Find where the given text appears and provide that cell's center as (x, y) coordinate. 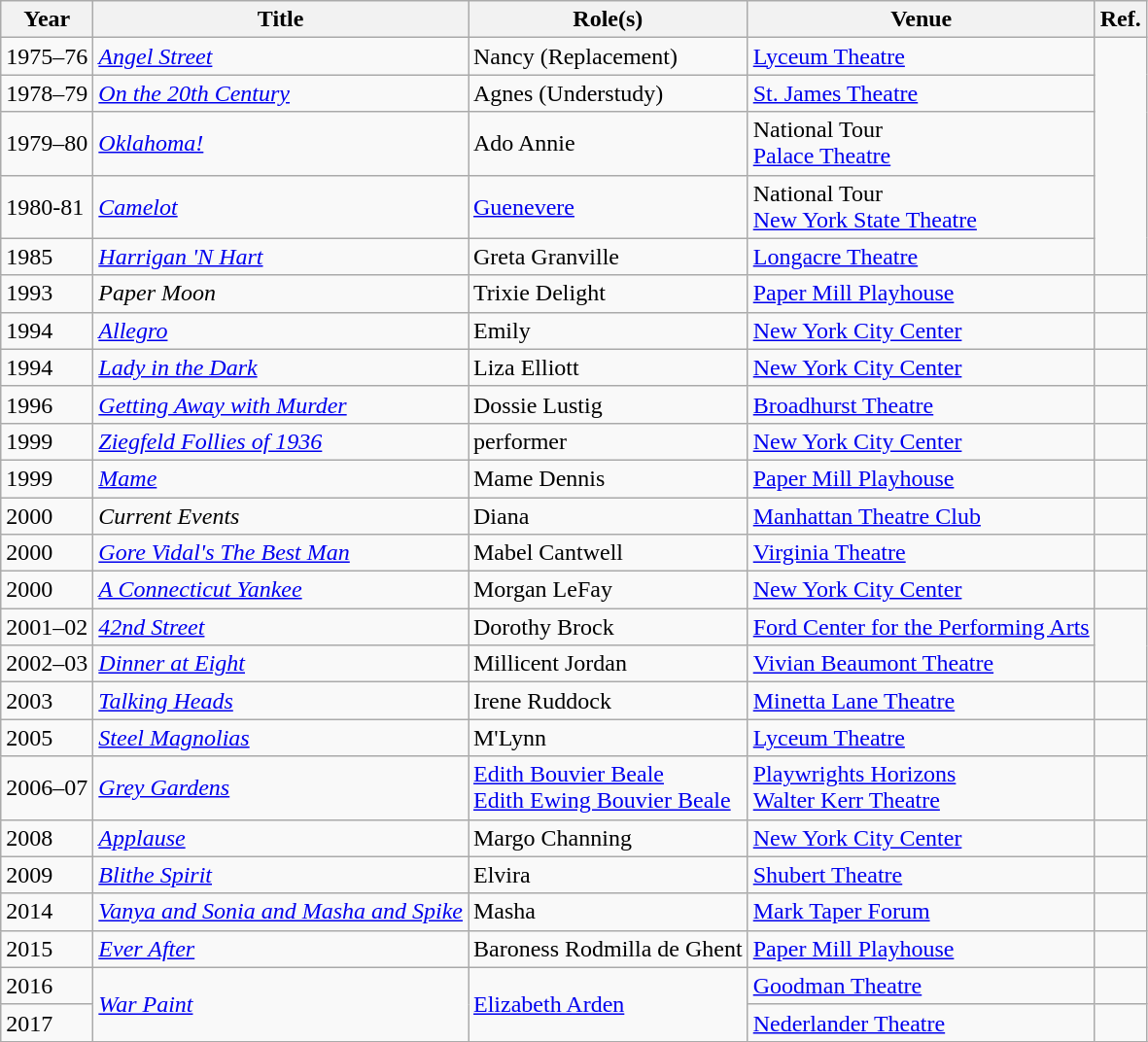
Ever After (281, 949)
Ado Annie (609, 144)
Elvira (609, 875)
Nederlander Theatre (922, 1023)
1993 (47, 294)
Vanya and Sonia and Masha and Spike (281, 912)
Longacre Theatre (922, 257)
Steel Magnolias (281, 738)
2017 (47, 1023)
Lady in the Dark (281, 367)
Shubert Theatre (922, 875)
Allegro (281, 330)
Emily (609, 330)
Goodman Theatre (922, 986)
Trixie Delight (609, 294)
Ref. (1120, 19)
Year (47, 19)
Playwrights Horizons Walter Kerr Theatre (922, 787)
Margo Channing (609, 838)
42nd Street (281, 627)
Dinner at Eight (281, 664)
Manhattan Theatre Club (922, 516)
Angel Street (281, 56)
Vivian Beaumont Theatre (922, 664)
Gore Vidal's The Best Man (281, 553)
Current Events (281, 516)
Guenevere (609, 206)
St. James Theatre (922, 93)
1978–79 (47, 93)
1979–80 (47, 144)
Millicent Jordan (609, 664)
Mame Dennis (609, 478)
Diana (609, 516)
Title (281, 19)
1996 (47, 404)
Mark Taper Forum (922, 912)
Grey Gardens (281, 787)
2006–07 (47, 787)
Paper Moon (281, 294)
Role(s) (609, 19)
Ziegfeld Follies of 1936 (281, 441)
2003 (47, 701)
National TourPalace Theatre (922, 144)
Oklahoma! (281, 144)
2014 (47, 912)
War Paint (281, 1004)
National TourNew York State Theatre (922, 206)
Elizabeth Arden (609, 1004)
performer (609, 441)
Masha (609, 912)
Dossie Lustig (609, 404)
Applause (281, 838)
On the 20th Century (281, 93)
Nancy (Replacement) (609, 56)
Broadhurst Theatre (922, 404)
Agnes (Understudy) (609, 93)
Mame (281, 478)
Morgan LeFay (609, 590)
Camelot (281, 206)
Mabel Cantwell (609, 553)
Dorothy Brock (609, 627)
2009 (47, 875)
Baroness Rodmilla de Ghent (609, 949)
Virginia Theatre (922, 553)
1975–76 (47, 56)
Getting Away with Murder (281, 404)
2016 (47, 986)
2002–03 (47, 664)
2015 (47, 949)
Venue (922, 19)
Harrigan 'N Hart (281, 257)
Greta Granville (609, 257)
Liza Elliott (609, 367)
Edith Bouvier Beale Edith Ewing Bouvier Beale (609, 787)
Minetta Lane Theatre (922, 701)
Talking Heads (281, 701)
Irene Ruddock (609, 701)
M'Lynn (609, 738)
Ford Center for the Performing Arts (922, 627)
A Connecticut Yankee (281, 590)
2008 (47, 838)
2001–02 (47, 627)
1980-81 (47, 206)
1985 (47, 257)
2005 (47, 738)
Blithe Spirit (281, 875)
